Output the [X, Y] coordinate of the center of the cell containing the given text.  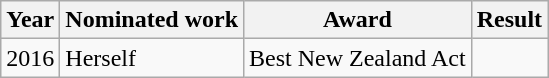
Result [509, 20]
Herself [152, 58]
Award [358, 20]
Nominated work [152, 20]
Year [30, 20]
2016 [30, 58]
Best New Zealand Act [358, 58]
